Detect which cell encompasses the target text, then output its (x, y) center coordinate. 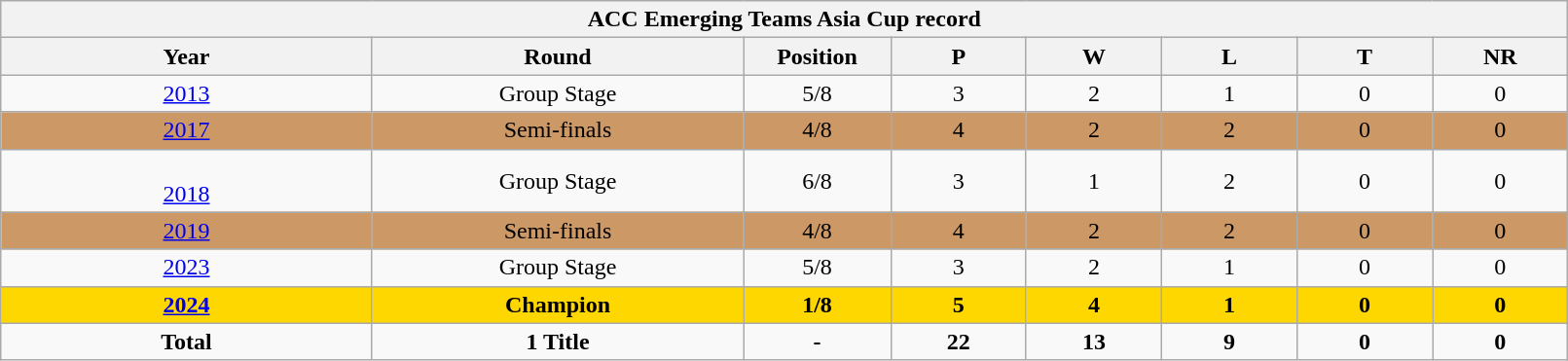
6/8 (818, 181)
Year (187, 56)
W (1094, 56)
NR (1501, 56)
2018 (187, 181)
2017 (187, 130)
Position (818, 56)
P (958, 56)
2024 (187, 305)
2019 (187, 231)
1 Title (558, 342)
5 (958, 305)
L (1228, 56)
13 (1094, 342)
Total (187, 342)
1/8 (818, 305)
ACC Emerging Teams Asia Cup record (784, 19)
22 (958, 342)
T (1365, 56)
9 (1228, 342)
Round (558, 56)
2013 (187, 93)
- (818, 342)
Champion (558, 305)
2023 (187, 268)
